Pinpoint the cell where the given text exists, returning its [x, y] midpoint coordinate. 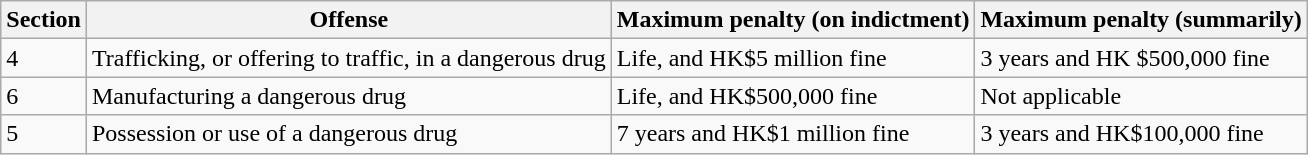
3 years and HK$100,000 fine [1141, 134]
6 [44, 96]
5 [44, 134]
7 years and HK$1 million fine [793, 134]
Manufacturing a dangerous drug [348, 96]
Life, and HK$500,000 fine [793, 96]
Maximum penalty (on indictment) [793, 20]
Offense [348, 20]
Maximum penalty (summarily) [1141, 20]
Life, and HK$5 million fine [793, 58]
Not applicable [1141, 96]
Section [44, 20]
3 years and HK $500,000 fine [1141, 58]
Trafficking, or offering to traffic, in a dangerous drug [348, 58]
Possession or use of a dangerous drug [348, 134]
4 [44, 58]
